Return [x, y] of the center of cell containing provided text 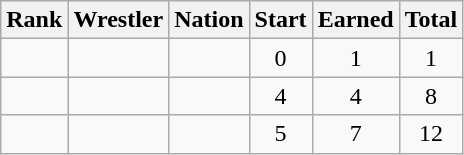
Wrestler [118, 20]
5 [280, 134]
Start [280, 20]
Rank [34, 20]
Earned [356, 20]
8 [431, 96]
Total [431, 20]
0 [280, 58]
12 [431, 134]
Nation [209, 20]
7 [356, 134]
